Search for the cell housing the specified text and yield its (X, Y) center coordinate. 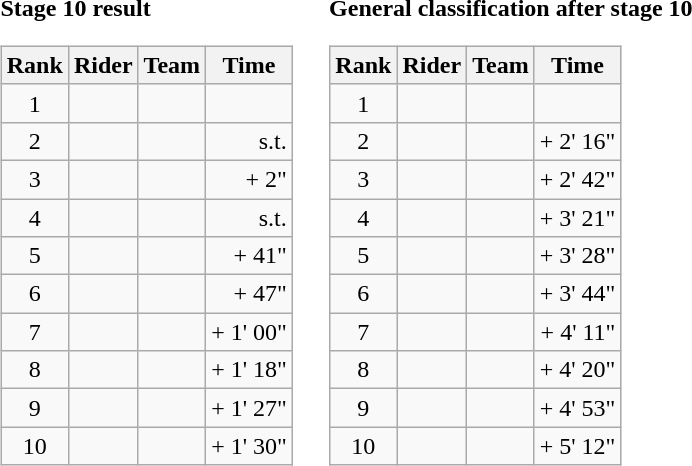
+ 1' 30" (250, 446)
+ 1' 18" (250, 370)
+ 2" (250, 179)
+ 4' 53" (578, 408)
+ 41" (250, 256)
+ 4' 20" (578, 370)
+ 1' 27" (250, 408)
+ 4' 11" (578, 332)
+ 3' 28" (578, 256)
+ 3' 21" (578, 217)
+ 1' 00" (250, 332)
+ 3' 44" (578, 294)
+ 2' 42" (578, 179)
+ 5' 12" (578, 446)
+ 47" (250, 294)
+ 2' 16" (578, 141)
